Determine the (X, Y) coordinate at the center of the cell enclosing the given text.  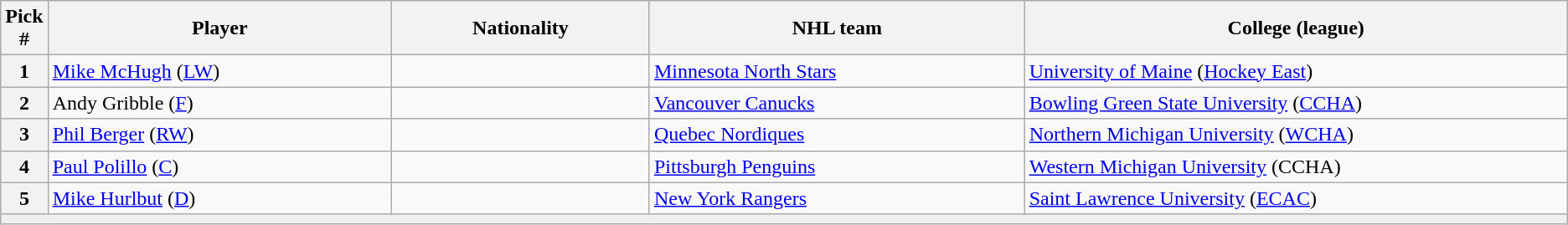
Pick # (24, 28)
4 (24, 166)
NHL team (837, 28)
1 (24, 71)
New York Rangers (837, 198)
Saint Lawrence University (ECAC) (1296, 198)
Western Michigan University (CCHA) (1296, 166)
Player (219, 28)
Nationality (520, 28)
Vancouver Canucks (837, 103)
Quebec Nordiques (837, 135)
Mike McHugh (LW) (219, 71)
3 (24, 135)
University of Maine (Hockey East) (1296, 71)
2 (24, 103)
Phil Berger (RW) (219, 135)
Pittsburgh Penguins (837, 166)
Paul Polillo (C) (219, 166)
Bowling Green State University (CCHA) (1296, 103)
Minnesota North Stars (837, 71)
College (league) (1296, 28)
Mike Hurlbut (D) (219, 198)
Northern Michigan University (WCHA) (1296, 135)
Andy Gribble (F) (219, 103)
5 (24, 198)
